Extract the (X, Y) coordinate from the center of the cell holding the provided text.  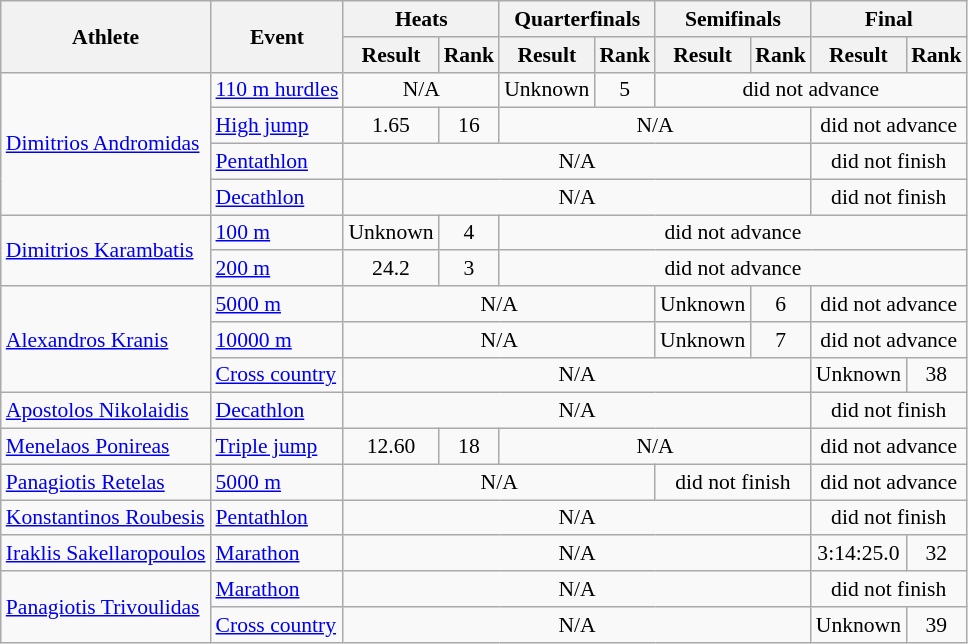
38 (936, 375)
Heats (421, 19)
Dimitrios Andromidas (106, 143)
Konstantinos Roubesis (106, 518)
3:14:25.0 (858, 554)
100 m (278, 233)
7 (780, 340)
110 m hurdles (278, 90)
High jump (278, 126)
Athlete (106, 36)
10000 m (278, 340)
24.2 (390, 269)
18 (470, 447)
6 (780, 304)
Alexandros Kranis (106, 340)
Apostolos Nikolaidis (106, 411)
Iraklis Sakellaropoulos (106, 554)
Quarterfinals (577, 19)
3 (470, 269)
39 (936, 625)
Panagiotis Trivoulidas (106, 606)
1.65 (390, 126)
4 (470, 233)
12.60 (390, 447)
Event (278, 36)
Semifinals (733, 19)
16 (470, 126)
Triple jump (278, 447)
Menelaos Ponireas (106, 447)
5 (624, 90)
Final (889, 19)
200 m (278, 269)
32 (936, 554)
Dimitrios Karambatis (106, 250)
Panagiotis Retelas (106, 482)
